Provide the (x, y) coordinate of the cell's center where the given text is located.  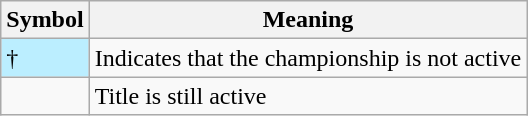
Indicates that the championship is not active (308, 58)
Title is still active (308, 96)
Meaning (308, 20)
† (45, 58)
Symbol (45, 20)
